For the text-containing cell, return its midpoint in (x, y) coordinate format. 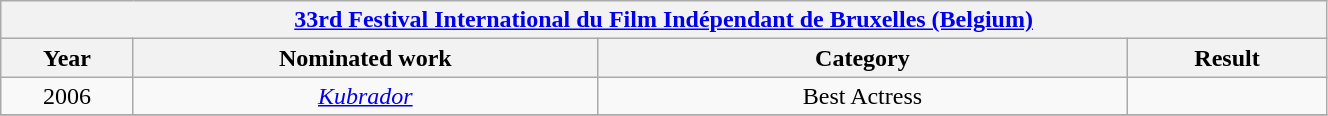
Best Actress (862, 96)
Nominated work (365, 58)
Result (1228, 58)
33rd Festival International du Film Indépendant de Bruxelles (Belgium) (664, 20)
2006 (68, 96)
Kubrador (365, 96)
Year (68, 58)
Category (862, 58)
